For the text-containing cell, return its midpoint in (X, Y) coordinate format. 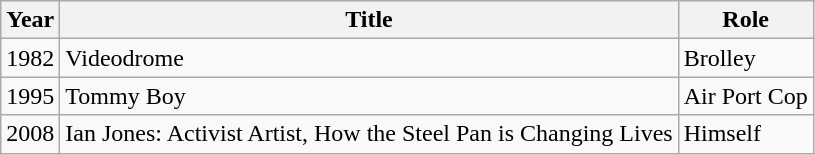
Role (746, 20)
Videodrome (369, 58)
1982 (30, 58)
2008 (30, 134)
Ian Jones: Activist Artist, How the Steel Pan is Changing Lives (369, 134)
1995 (30, 96)
Himself (746, 134)
Air Port Cop (746, 96)
Brolley (746, 58)
Tommy Boy (369, 96)
Title (369, 20)
Year (30, 20)
